Extract the [x, y] coordinate from the center of the cell holding the provided text.  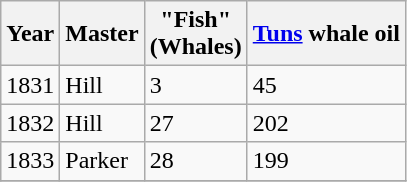
199 [326, 161]
45 [326, 85]
27 [196, 123]
"Fish" (Whales) [196, 34]
1832 [30, 123]
1831 [30, 85]
28 [196, 161]
1833 [30, 161]
Tuns whale oil [326, 34]
Parker [102, 161]
3 [196, 85]
202 [326, 123]
Master [102, 34]
Year [30, 34]
